Return the [x, y] coordinate for the center point of the cell that contains the specified text.  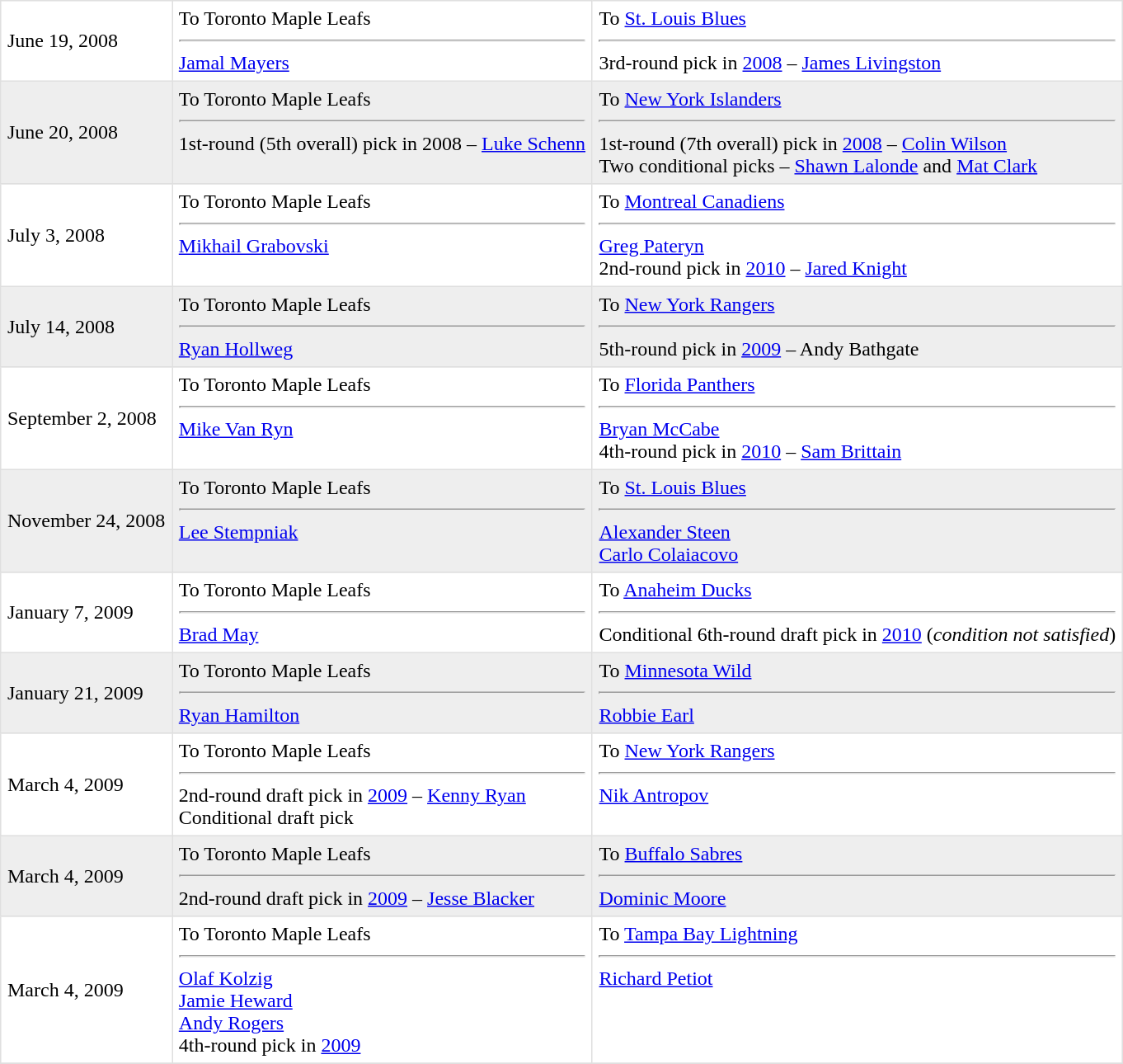
July 3, 2008 [87, 235]
To Toronto Maple Leafs Ryan Hollweg [383, 327]
To Toronto Maple Leafs Mikhail Grabovski [383, 235]
To Toronto Maple Leafs Mike Van Ryn [383, 418]
To Tampa Bay Lightning Richard Petiot [858, 990]
To New York Rangers 5th-round pick in 2009 – Andy Bathgate [858, 327]
June 20, 2008 [87, 132]
To St. Louis Blues 3rd-round pick in 2008 – James Livingston [858, 41]
To Toronto Maple Leafs Jamal Mayers [383, 41]
To Toronto Maple Leafs 2nd-round draft pick in 2009 – Jesse Blacker [383, 876]
To Toronto Maple Leafs Lee Stempniak [383, 520]
To Toronto Maple Leafs Ryan Hamilton [383, 693]
To Toronto Maple Leafs Olaf KolzigJamie HewardAndy Rogers4th-round pick in 2009 [383, 990]
To Anaheim Ducks Conditional 6th-round draft pick in 2010 (condition not satisfied) [858, 613]
To Montreal Canadiens Greg Pateryn2nd-round pick in 2010 – Jared Knight [858, 235]
July 14, 2008 [87, 327]
September 2, 2008 [87, 418]
January 7, 2009 [87, 613]
To Toronto Maple Leafs 1st-round (5th overall) pick in 2008 – Luke Schenn [383, 132]
To Toronto Maple Leafs 2nd-round draft pick in 2009 – Kenny RyanConditional draft pick [383, 784]
To Minnesota Wild Robbie Earl [858, 693]
January 21, 2009 [87, 693]
To St. Louis Blues Alexander Steen Carlo Colaiacovo [858, 520]
To Toronto Maple Leafs Brad May [383, 613]
To Florida Panthers Bryan McCabe 4th-round pick in 2010 – Sam Brittain [858, 418]
To New York Rangers Nik Antropov [858, 784]
To New York Islanders 1st-round (7th overall) pick in 2008 – Colin WilsonTwo conditional picks – Shawn Lalonde and Mat Clark [858, 132]
To Buffalo Sabres Dominic Moore [858, 876]
November 24, 2008 [87, 520]
June 19, 2008 [87, 41]
